Search for the cell housing the specified text and yield its [x, y] center coordinate. 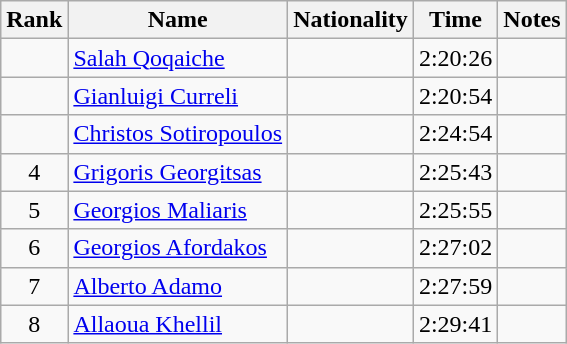
Time [455, 20]
2:20:26 [455, 58]
2:25:43 [455, 172]
4 [34, 172]
Georgios Maliaris [178, 210]
Notes [532, 20]
2:27:59 [455, 286]
Name [178, 20]
Christos Sotiropoulos [178, 134]
Grigoris Georgitsas [178, 172]
2:29:41 [455, 324]
Rank [34, 20]
5 [34, 210]
8 [34, 324]
Allaoua Khellil [178, 324]
7 [34, 286]
6 [34, 248]
2:24:54 [455, 134]
Gianluigi Curreli [178, 96]
Alberto Adamo [178, 286]
2:20:54 [455, 96]
Georgios Afordakos [178, 248]
2:25:55 [455, 210]
Salah Qoqaiche [178, 58]
Nationality [351, 20]
2:27:02 [455, 248]
